Extract the (x, y) coordinate from the center of the cell holding the provided text.  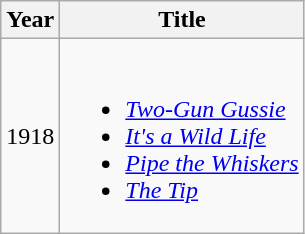
Year (30, 20)
1918 (30, 136)
Title (182, 20)
Two-Gun GussieIt's a Wild LifePipe the WhiskersThe Tip (182, 136)
